For the text-containing cell, return its midpoint in (X, Y) coordinate format. 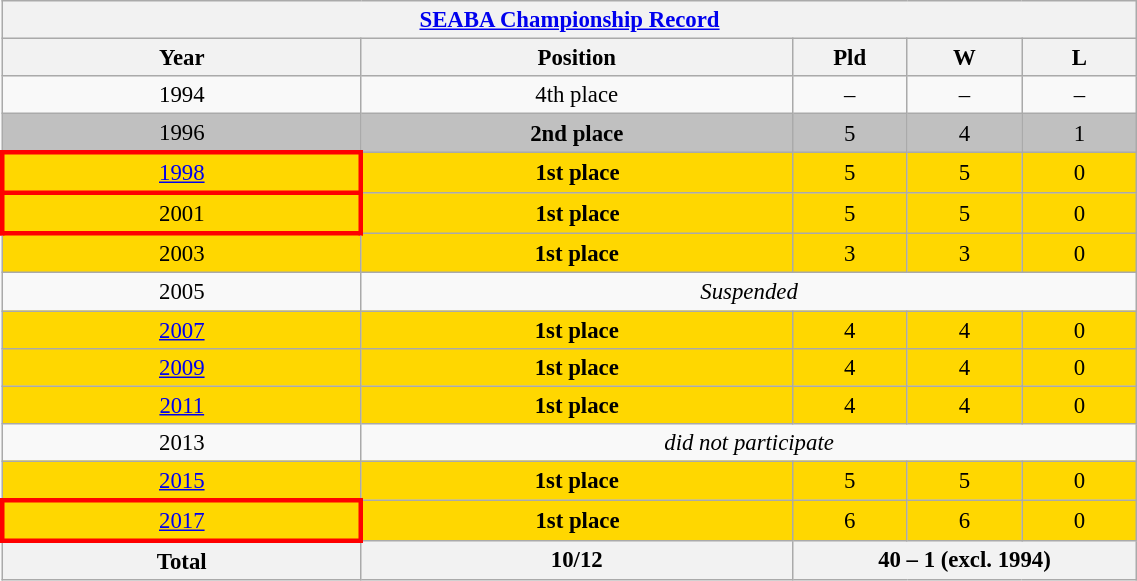
4th place (576, 95)
1994 (182, 95)
L (1080, 58)
2009 (182, 367)
1998 (182, 174)
2005 (182, 292)
2001 (182, 214)
did not participate (749, 442)
1 (1080, 134)
Suspended (749, 292)
2013 (182, 442)
Year (182, 58)
W (964, 58)
2017 (182, 520)
Total (182, 560)
SEABA Championship Record (570, 20)
2nd place (576, 134)
2003 (182, 254)
2015 (182, 480)
40 – 1 (excl. 1994) (964, 560)
10/12 (576, 560)
2011 (182, 405)
Pld (850, 58)
Position (576, 58)
2007 (182, 330)
1996 (182, 134)
